Find where the given text appears and provide that cell's center as (X, Y) coordinate. 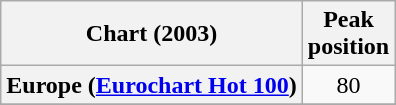
Chart (2003) (152, 34)
Peakposition (348, 34)
Europe (Eurochart Hot 100) (152, 85)
80 (348, 85)
